Search for the cell housing the specified text and yield its (x, y) center coordinate. 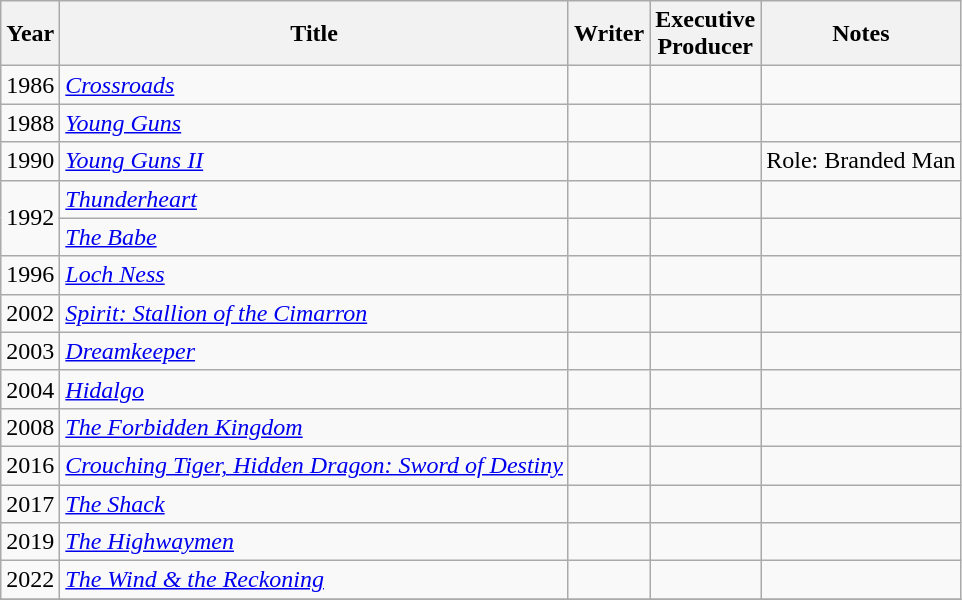
1992 (30, 218)
Spirit: Stallion of the Cimarron (314, 313)
1986 (30, 85)
Crouching Tiger, Hidden Dragon: Sword of Destiny (314, 465)
2008 (30, 427)
Notes (861, 34)
1988 (30, 123)
2017 (30, 503)
2002 (30, 313)
2004 (30, 389)
The Forbidden Kingdom (314, 427)
ExecutiveProducer (706, 34)
Role: Branded Man (861, 161)
Young Guns (314, 123)
Crossroads (314, 85)
2022 (30, 580)
Loch Ness (314, 275)
1996 (30, 275)
Year (30, 34)
Young Guns II (314, 161)
Title (314, 34)
The Babe (314, 237)
The Highwaymen (314, 542)
2016 (30, 465)
2003 (30, 351)
Thunderheart (314, 199)
Hidalgo (314, 389)
2019 (30, 542)
The Wind & the Reckoning (314, 580)
Dreamkeeper (314, 351)
The Shack (314, 503)
1990 (30, 161)
Writer (608, 34)
